Detect which cell encompasses the target text, then output its (X, Y) center coordinate. 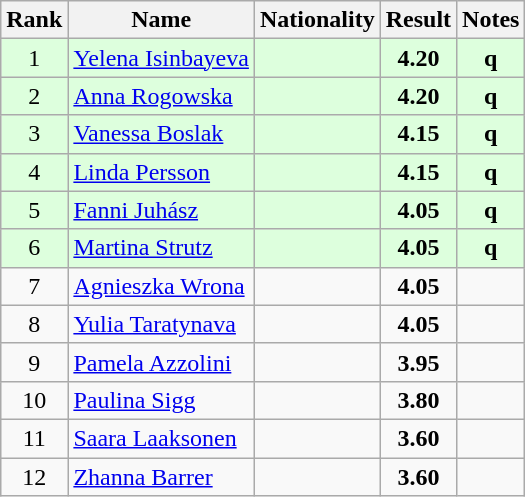
7 (34, 286)
10 (34, 400)
4 (34, 172)
2 (34, 96)
8 (34, 324)
Yulia Taratynava (162, 324)
6 (34, 248)
Linda Persson (162, 172)
11 (34, 438)
9 (34, 362)
Martina Strutz (162, 248)
Vanessa Boslak (162, 134)
3.95 (418, 362)
Result (418, 20)
Pamela Azzolini (162, 362)
Notes (491, 20)
Yelena Isinbayeva (162, 58)
Saara Laaksonen (162, 438)
3 (34, 134)
Rank (34, 20)
1 (34, 58)
Paulina Sigg (162, 400)
Agnieszka Wrona (162, 286)
5 (34, 210)
12 (34, 477)
Zhanna Barrer (162, 477)
3.80 (418, 400)
Name (162, 20)
Fanni Juhász (162, 210)
Anna Rogowska (162, 96)
Nationality (317, 20)
